Extract the (x, y) coordinate from the center of the cell holding the provided text.  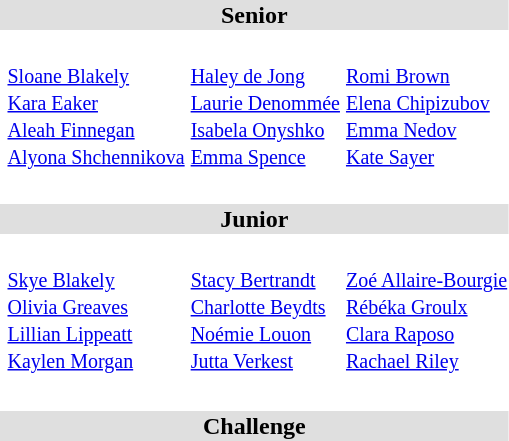
Zoé Allaire-BourgieRébéka GroulxClara RaposoRachael Riley (426, 306)
Challenge (254, 426)
Sloane BlakelyKara EakerAleah FinneganAlyona Shchennikova (96, 102)
Stacy BertrandtCharlotte BeydtsNoémie LouonJutta Verkest (265, 306)
Junior (254, 219)
Skye BlakelyOlivia GreavesLillian LippeattKaylen Morgan (96, 306)
Senior (254, 15)
Romi BrownElena ChipizubovEmma NedovKate Sayer (426, 102)
Haley de JongLaurie DenomméeIsabela OnyshkoEmma Spence (265, 102)
